Output the [X, Y] coordinate of the center of the cell containing the given text.  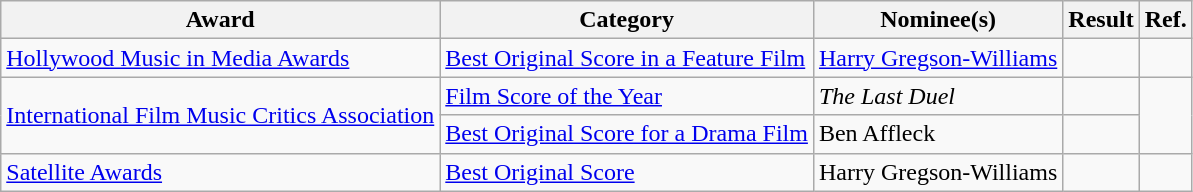
Ref. [1166, 20]
Ben Affleck [938, 134]
Film Score of the Year [627, 96]
International Film Music Critics Association [220, 115]
Best Original Score for a Drama Film [627, 134]
Satellite Awards [220, 172]
Best Original Score [627, 172]
Result [1101, 20]
Best Original Score in a Feature Film [627, 58]
The Last Duel [938, 96]
Nominee(s) [938, 20]
Award [220, 20]
Hollywood Music in Media Awards [220, 58]
Category [627, 20]
